Pinpoint the cell where the given text exists, returning its (x, y) midpoint coordinate. 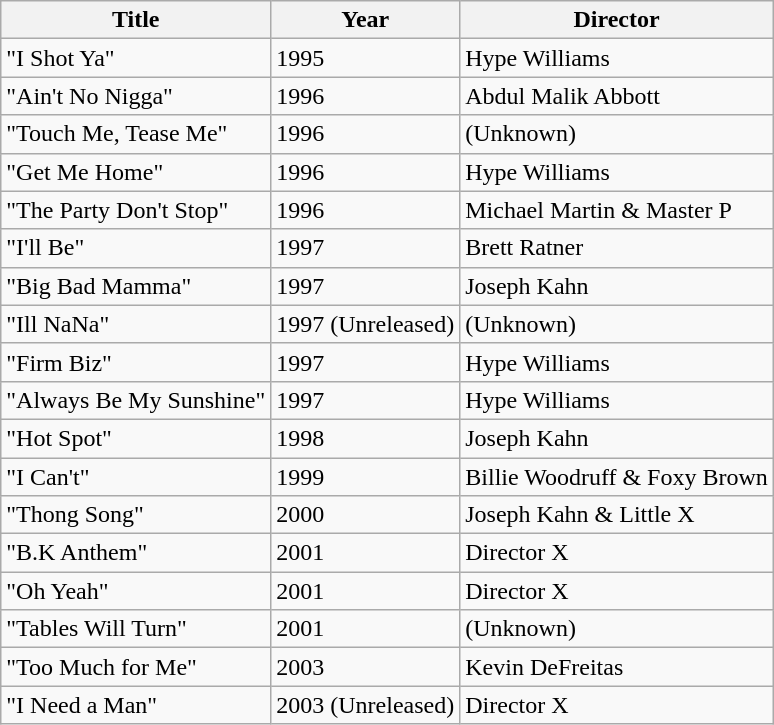
Year (366, 20)
"Ain't No Nigga" (136, 96)
"Hot Spot" (136, 438)
"I'll Be" (136, 248)
"Touch Me, Tease Me" (136, 134)
"B.K Anthem" (136, 553)
"Big Bad Mamma" (136, 286)
Brett Ratner (617, 248)
"I Shot Ya" (136, 58)
"Oh Yeah" (136, 591)
"I Can't" (136, 477)
"Firm Biz" (136, 362)
2000 (366, 515)
"Always Be My Sunshine" (136, 400)
"The Party Don't Stop" (136, 210)
1997 (Unreleased) (366, 324)
Director (617, 20)
2003 (366, 667)
"Get Me Home" (136, 172)
Billie Woodruff & Foxy Brown (617, 477)
Title (136, 20)
"Ill NaNa" (136, 324)
"Too Much for Me" (136, 667)
Michael Martin & Master P (617, 210)
1995 (366, 58)
"Tables Will Turn" (136, 629)
"I Need a Man" (136, 705)
1999 (366, 477)
Joseph Kahn & Little X (617, 515)
Kevin DeFreitas (617, 667)
"Thong Song" (136, 515)
1998 (366, 438)
Abdul Malik Abbott (617, 96)
2003 (Unreleased) (366, 705)
